Detect which cell encompasses the target text, then output its [X, Y] center coordinate. 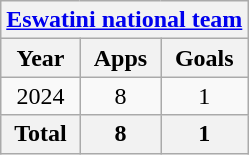
Goals [204, 58]
Year [40, 58]
Total [40, 134]
Eswatini national team [124, 20]
2024 [40, 96]
Apps [120, 58]
